From the cell containing the given text, extract its center point as [x, y] coordinate. 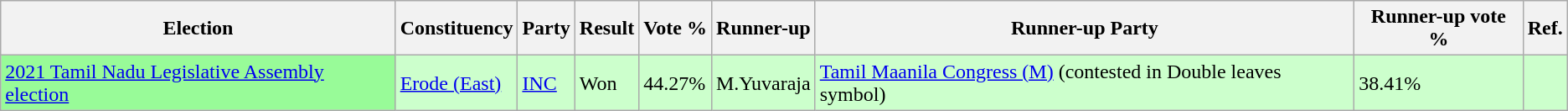
Tamil Maanila Congress (M) (contested in Double leaves symbol) [1084, 82]
Erode (East) [456, 82]
INC [546, 82]
Party [546, 29]
Vote % [675, 29]
Runner-up [763, 29]
Result [606, 29]
Runner-up vote % [1439, 29]
2021 Tamil Nadu Legislative Assembly election [198, 82]
38.41% [1439, 82]
Runner-up Party [1084, 29]
Constituency [456, 29]
M.Yuvaraja [763, 82]
44.27% [675, 82]
Ref. [1545, 29]
Won [606, 82]
Election [198, 29]
